Locate the cell with the specified text and output its [x, y] center coordinate. 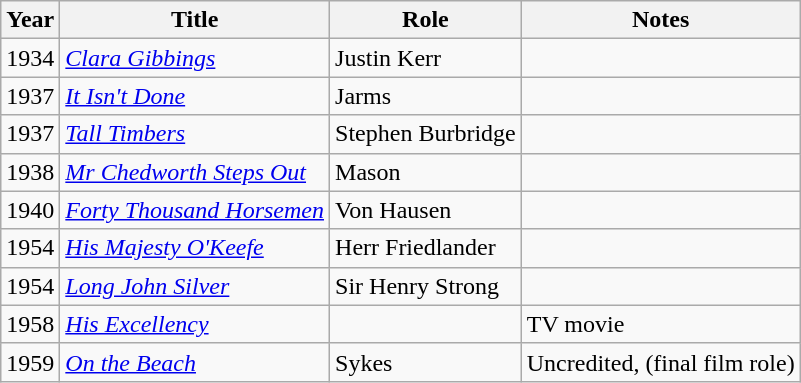
Year [30, 20]
Uncredited, (final film role) [660, 362]
1959 [30, 362]
Role [426, 20]
Herr Friedlander [426, 248]
Justin Kerr [426, 58]
Clara Gibbings [195, 58]
Title [195, 20]
1934 [30, 58]
It Isn't Done [195, 96]
His Excellency [195, 324]
His Majesty O'Keefe [195, 248]
1938 [30, 172]
1940 [30, 210]
Mason [426, 172]
Jarms [426, 96]
Sykes [426, 362]
Notes [660, 20]
Von Hausen [426, 210]
On the Beach [195, 362]
Stephen Burbridge [426, 134]
Mr Chedworth Steps Out [195, 172]
Long John Silver [195, 286]
Forty Thousand Horsemen [195, 210]
TV movie [660, 324]
Tall Timbers [195, 134]
Sir Henry Strong [426, 286]
1958 [30, 324]
